Detect which cell encompasses the target text, then output its [x, y] center coordinate. 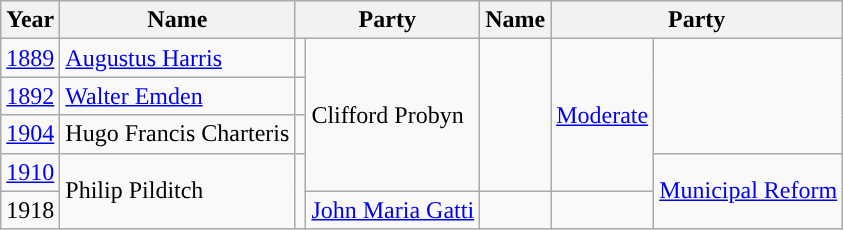
Walter Emden [178, 96]
Philip Pilditch [178, 191]
Augustus Harris [178, 58]
1892 [30, 96]
1904 [30, 134]
1918 [30, 210]
Municipal Reform [748, 191]
Moderate [602, 115]
Hugo Francis Charteris [178, 134]
1910 [30, 172]
1889 [30, 58]
Clifford Probyn [393, 115]
John Maria Gatti [393, 210]
Year [30, 20]
